Identify which cell holds the provided text, then report its [x, y] central coordinate. 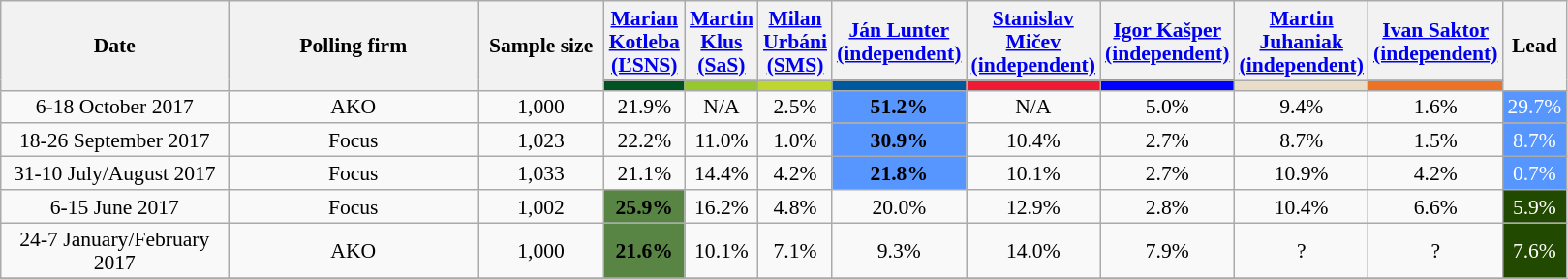
7.9% [1167, 251]
Stanislav Mičev (independent) [1033, 41]
22.2% [645, 140]
10.9% [1301, 173]
Ján Lunter (independent) [899, 41]
21.8% [899, 173]
31-10 July/August 2017 [114, 173]
21.6% [645, 251]
9.3% [899, 251]
20.0% [899, 206]
14.4% [722, 173]
1,002 [541, 206]
Polling firm [354, 46]
2.8% [1167, 206]
29.7% [1534, 107]
Lead [1534, 46]
Ivan Saktor (independent) [1435, 41]
25.9% [645, 206]
24-7 January/February 2017 [114, 251]
1.5% [1435, 140]
30.9% [899, 140]
Date [114, 46]
5.0% [1167, 107]
6.6% [1435, 206]
6-15 June 2017 [114, 206]
5.9% [1534, 206]
21.9% [645, 107]
Igor Kašper (independent) [1167, 41]
16.2% [722, 206]
0.7% [1534, 173]
1.6% [1435, 107]
12.9% [1033, 206]
Sample size [541, 46]
7.6% [1534, 251]
Martin Klus (SaS) [722, 41]
Marian Kotleba (ĽSNS) [645, 41]
Martin Juhaniak (independent) [1301, 41]
6-18 October 2017 [114, 107]
9.4% [1301, 107]
1,033 [541, 173]
Milan Urbáni (SMS) [795, 41]
18-26 September 2017 [114, 140]
51.2% [899, 107]
2.5% [795, 107]
14.0% [1033, 251]
11.0% [722, 140]
1,023 [541, 140]
7.1% [795, 251]
21.1% [645, 173]
4.8% [795, 206]
1.0% [795, 140]
